Return (X, Y) of the center of cell containing provided text 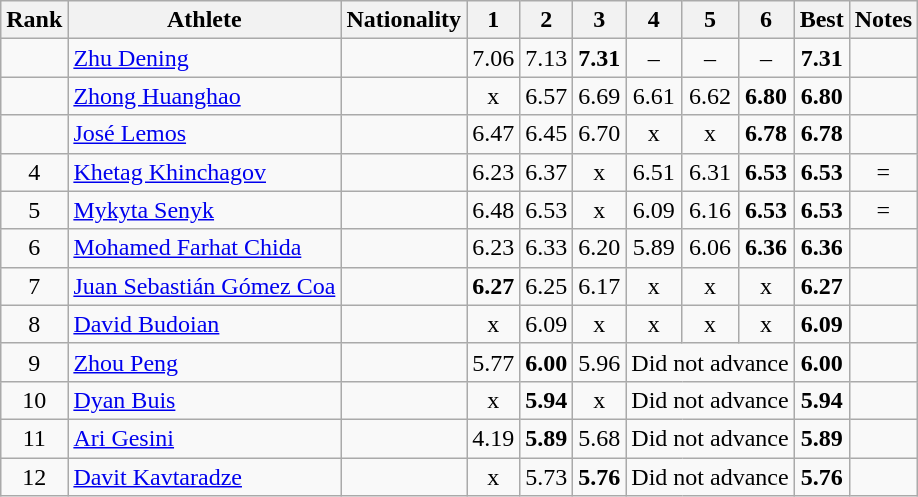
6.25 (546, 286)
6.61 (654, 96)
1 (494, 20)
6.70 (600, 134)
7.13 (546, 58)
Zhu Dening (204, 58)
6.69 (600, 96)
6.16 (710, 210)
Best (822, 20)
Zhong Huanghao (204, 96)
6.62 (710, 96)
Mohamed Farhat Chida (204, 248)
12 (34, 477)
10 (34, 400)
6.57 (546, 96)
Dyan Buis (204, 400)
9 (34, 362)
Nationality (404, 20)
6.06 (710, 248)
José Lemos (204, 134)
6.20 (600, 248)
Mykyta Senyk (204, 210)
Khetag Khinchagov (204, 172)
7.06 (494, 58)
6.51 (654, 172)
8 (34, 324)
Athlete (204, 20)
7 (34, 286)
6.47 (494, 134)
6.33 (546, 248)
5.68 (600, 438)
5.77 (494, 362)
6.37 (546, 172)
6.45 (546, 134)
Zhou Peng (204, 362)
5.73 (546, 477)
David Budoian (204, 324)
11 (34, 438)
5.96 (600, 362)
Davit Kavtaradze (204, 477)
Notes (883, 20)
6.17 (600, 286)
Juan Sebastián Gómez Coa (204, 286)
4.19 (494, 438)
6.31 (710, 172)
2 (546, 20)
Rank (34, 20)
3 (600, 20)
6.48 (494, 210)
Ari Gesini (204, 438)
